Locate the cell with the specified text and output its (X, Y) center coordinate. 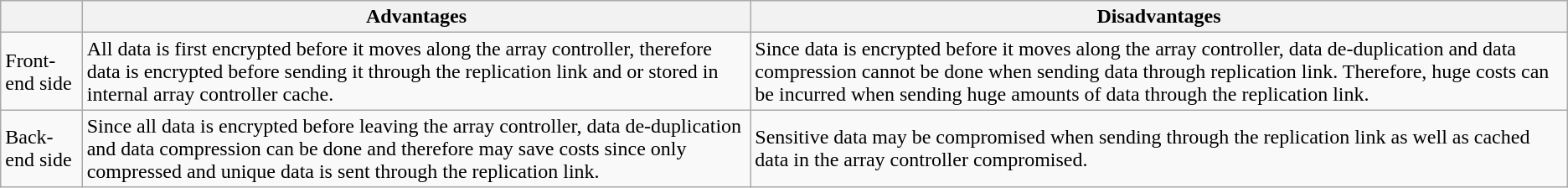
Front-end side (42, 71)
Disadvantages (1159, 17)
Advantages (416, 17)
Sensitive data may be compromised when sending through the replication link as well as cached data in the array controller compromised. (1159, 149)
Back-end side (42, 149)
